Capture the cell that displays the provided text and extract its (x, y) central coordinate. 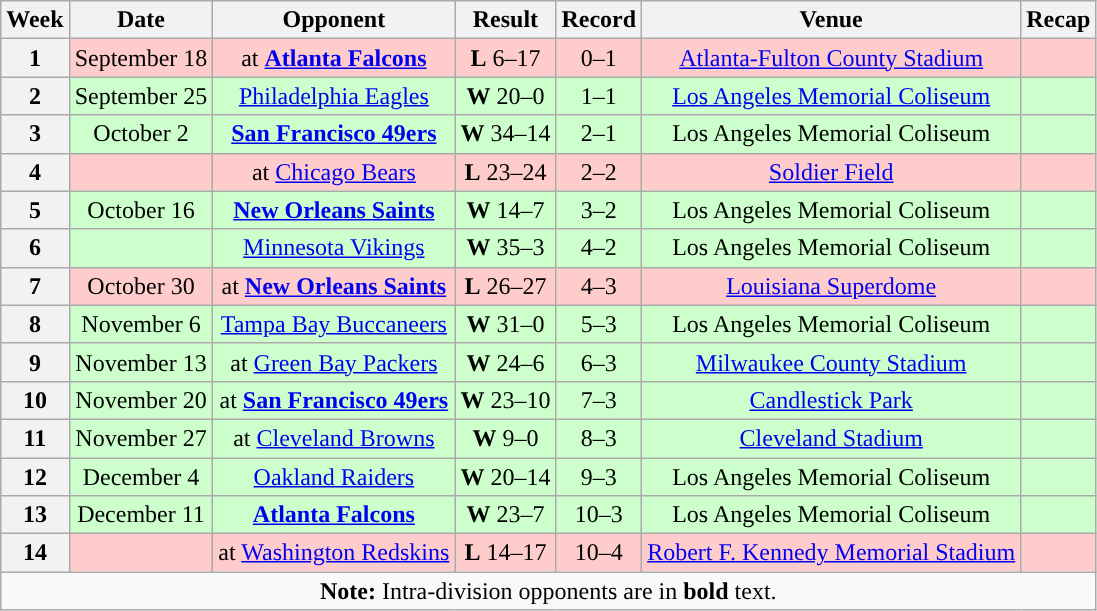
Robert F. Kennedy Memorial Stadium (832, 553)
Date (141, 20)
5–3 (599, 324)
Oakland Raiders (334, 477)
W 23–10 (506, 400)
2–2 (599, 172)
Atlanta Falcons (334, 515)
8 (35, 324)
9 (35, 362)
L 23–24 (506, 172)
Minnesota Vikings (334, 248)
2–1 (599, 134)
November 27 (141, 438)
at Cleveland Browns (334, 438)
W 34–14 (506, 134)
10–3 (599, 515)
Louisiana Superdome (832, 286)
L 6–17 (506, 58)
Result (506, 20)
14 (35, 553)
September 18 (141, 58)
at Washington Redskins (334, 553)
4 (35, 172)
Tampa Bay Buccaneers (334, 324)
Milwaukee County Stadium (832, 362)
Opponent (334, 20)
2 (35, 96)
at New Orleans Saints (334, 286)
November 13 (141, 362)
W 24–6 (506, 362)
11 (35, 438)
Cleveland Stadium (832, 438)
Note: Intra-division opponents are in bold text. (548, 591)
12 (35, 477)
Candlestick Park (832, 400)
at Atlanta Falcons (334, 58)
W 14–7 (506, 210)
9–3 (599, 477)
Week (35, 20)
W 9–0 (506, 438)
0–1 (599, 58)
L 26–27 (506, 286)
1 (35, 58)
W 35–3 (506, 248)
7–3 (599, 400)
December 11 (141, 515)
7 (35, 286)
8–3 (599, 438)
W 31–0 (506, 324)
Venue (832, 20)
3 (35, 134)
December 4 (141, 477)
at San Francisco 49ers (334, 400)
10–4 (599, 553)
October 30 (141, 286)
1–1 (599, 96)
Soldier Field (832, 172)
October 2 (141, 134)
L 14–17 (506, 553)
3–2 (599, 210)
4–3 (599, 286)
San Francisco 49ers (334, 134)
September 25 (141, 96)
Record (599, 20)
W 23–7 (506, 515)
13 (35, 515)
Atlanta-Fulton County Stadium (832, 58)
New Orleans Saints (334, 210)
W 20–14 (506, 477)
5 (35, 210)
at Green Bay Packers (334, 362)
Recap (1058, 20)
10 (35, 400)
October 16 (141, 210)
W 20–0 (506, 96)
November 20 (141, 400)
November 6 (141, 324)
6–3 (599, 362)
6 (35, 248)
Philadelphia Eagles (334, 96)
at Chicago Bears (334, 172)
4–2 (599, 248)
